Extract the (x, y) coordinate from the center of the cell holding the provided text.  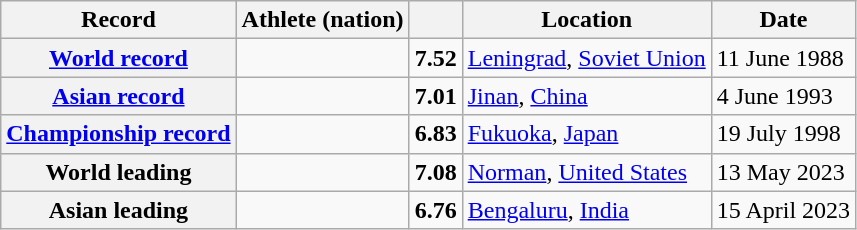
Asian leading (118, 210)
Athlete (nation) (322, 20)
Asian record (118, 96)
11 June 1988 (783, 58)
World record (118, 58)
Jinan, China (586, 96)
19 July 1998 (783, 134)
Leningrad, Soviet Union (586, 58)
Record (118, 20)
Norman, United States (586, 172)
4 June 1993 (783, 96)
15 April 2023 (783, 210)
7.52 (436, 58)
Fukuoka, Japan (586, 134)
6.76 (436, 210)
6.83 (436, 134)
7.08 (436, 172)
13 May 2023 (783, 172)
7.01 (436, 96)
Date (783, 20)
World leading (118, 172)
Bengaluru, India (586, 210)
Location (586, 20)
Championship record (118, 134)
